Scan for the cell matching the given text and deliver its (X, Y) coordinate at center. 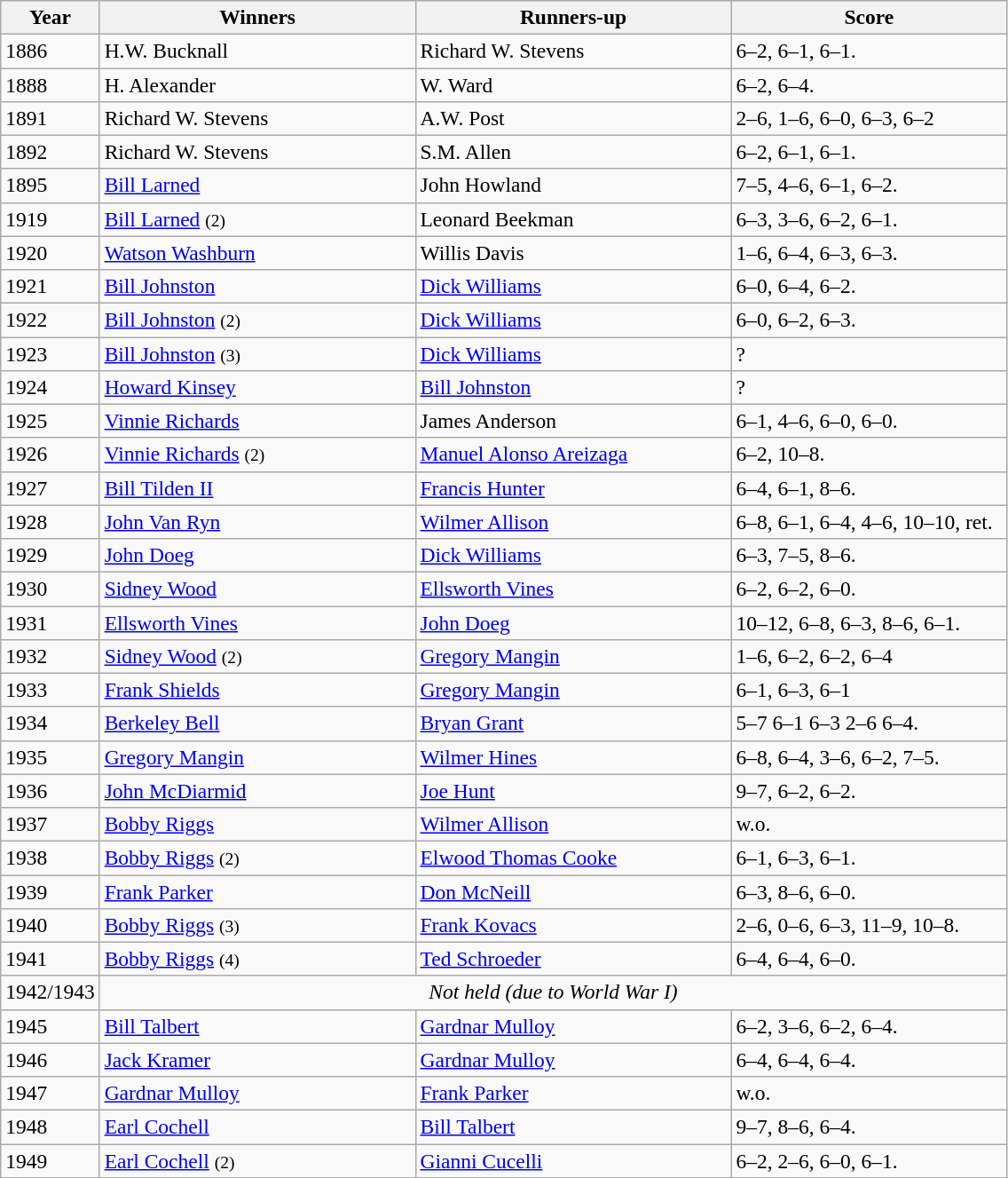
Frank Shields (257, 690)
Bill Tilden II (257, 488)
1919 (50, 219)
Bobby Riggs (257, 824)
1926 (50, 455)
A.W. Post (573, 118)
Watson Washburn (257, 253)
6–2, 2–6, 6–0, 6–1. (870, 1160)
Score (870, 17)
6–3, 7–5, 8–6. (870, 555)
1891 (50, 118)
6–3, 3–6, 6–2, 6–1. (870, 219)
Wilmer Hines (573, 757)
6–1, 4–6, 6–0, 6–0. (870, 421)
Sidney Wood (2) (257, 656)
Berkeley Bell (257, 723)
1928 (50, 522)
1945 (50, 1026)
1922 (50, 320)
Ted Schroeder (573, 959)
10–12, 6–8, 6–3, 8–6, 6–1. (870, 622)
1940 (50, 925)
Bobby Riggs (3) (257, 925)
6–1, 6–3, 6–1 (870, 690)
1937 (50, 824)
1927 (50, 488)
Gianni Cucelli (573, 1160)
Joe Hunt (573, 791)
1930 (50, 589)
1925 (50, 421)
Bryan Grant (573, 723)
Earl Cochell (2) (257, 1160)
1–6, 6–4, 6–3, 6–3. (870, 253)
John McDiarmid (257, 791)
1948 (50, 1127)
Bobby Riggs (4) (257, 959)
H. Alexander (257, 84)
1947 (50, 1093)
9–7, 8–6, 6–4. (870, 1127)
1888 (50, 84)
1936 (50, 791)
1886 (50, 51)
Earl Cochell (257, 1127)
Bill Johnston (3) (257, 353)
1933 (50, 690)
James Anderson (573, 421)
6–0, 6–2, 6–3. (870, 320)
Not held (due to World War I) (554, 992)
6–4, 6–1, 8–6. (870, 488)
6–4, 6–4, 6–4. (870, 1060)
Bill Larned (2) (257, 219)
Year (50, 17)
Jack Kramer (257, 1060)
6–8, 6–1, 6–4, 4–6, 10–10, ret. (870, 522)
1–6, 6–2, 6–2, 6–4 (870, 656)
1932 (50, 656)
1895 (50, 186)
2–6, 1–6, 6–0, 6–3, 6–2 (870, 118)
1939 (50, 891)
1949 (50, 1160)
1920 (50, 253)
1934 (50, 723)
1931 (50, 622)
1892 (50, 152)
7–5, 4–6, 6–1, 6–2. (870, 186)
John Howland (573, 186)
1942/1943 (50, 992)
Winners (257, 17)
1941 (50, 959)
6–2, 6–2, 6–0. (870, 589)
6–8, 6–4, 3–6, 6–2, 7–5. (870, 757)
Elwood Thomas Cooke (573, 858)
1929 (50, 555)
Manuel Alonso Areizaga (573, 455)
6–1, 6–3, 6–1. (870, 858)
1935 (50, 757)
Bobby Riggs (2) (257, 858)
Frank Kovacs (573, 925)
1938 (50, 858)
Francis Hunter (573, 488)
Howard Kinsey (257, 387)
6–2, 10–8. (870, 455)
6–0, 6–4, 6–2. (870, 286)
Sidney Wood (257, 589)
W. Ward (573, 84)
Leonard Beekman (573, 219)
Runners-up (573, 17)
6–3, 8–6, 6–0. (870, 891)
Bill Larned (257, 186)
H.W. Bucknall (257, 51)
6–2, 3–6, 6–2, 6–4. (870, 1026)
S.M. Allen (573, 152)
Bill Johnston (2) (257, 320)
9–7, 6–2, 6–2. (870, 791)
Vinnie Richards (257, 421)
6–2, 6–4. (870, 84)
Vinnie Richards (2) (257, 455)
2–6, 0–6, 6–3, 11–9, 10–8. (870, 925)
Willis Davis (573, 253)
1921 (50, 286)
Don McNeill (573, 891)
5–7 6–1 6–3 2–6 6–4. (870, 723)
John Van Ryn (257, 522)
1923 (50, 353)
1924 (50, 387)
6–4, 6–4, 6–0. (870, 959)
1946 (50, 1060)
